Return (x, y) of the center of cell containing provided text 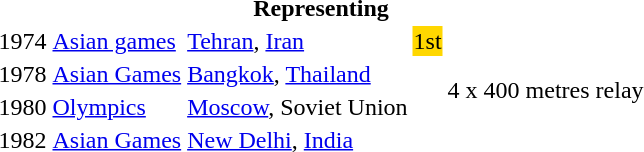
1st (428, 41)
Moscow, Soviet Union (298, 107)
Asian games (117, 41)
Asian Games (117, 74)
Tehran, Iran (298, 41)
Olympics (117, 107)
Bangkok, Thailand (298, 74)
